Pinpoint the cell where the given text exists, returning its [x, y] midpoint coordinate. 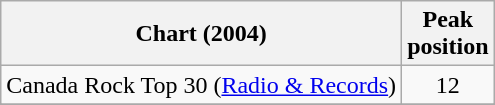
Peakposition [448, 34]
12 [448, 85]
Chart (2004) [202, 34]
Canada Rock Top 30 (Radio & Records) [202, 85]
